Output the [X, Y] coordinate of the center of the cell containing the given text.  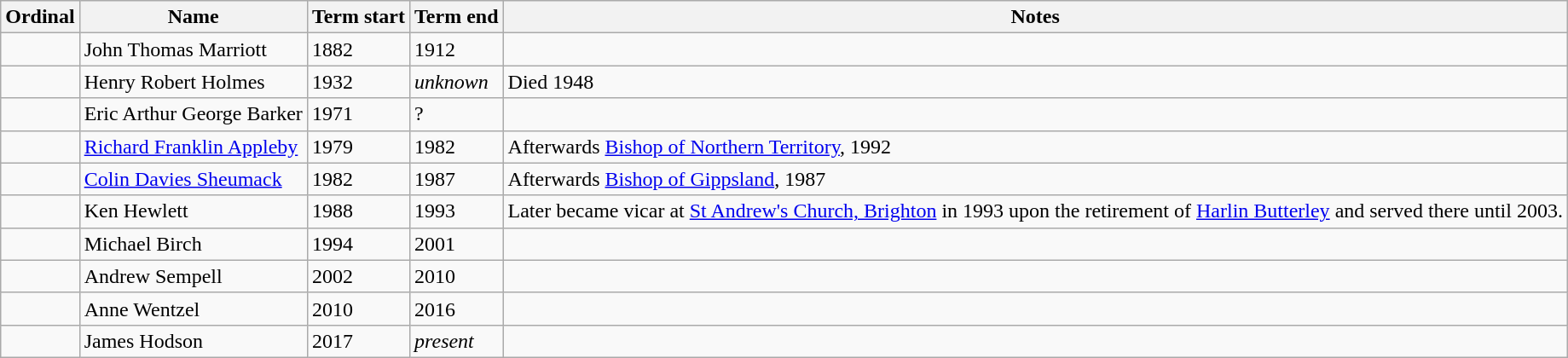
Michael Birch [193, 244]
John Thomas Marriott [193, 49]
Term start [358, 17]
1971 [358, 114]
1988 [358, 211]
1987 [456, 179]
Afterwards Bishop of Gippsland, 1987 [1035, 179]
Term end [456, 17]
Anne Wentzel [193, 309]
1993 [456, 211]
Afterwards Bishop of Northern Territory, 1992 [1035, 147]
Colin Davies Sheumack [193, 179]
Died 1948 [1035, 82]
1979 [358, 147]
Name [193, 17]
2016 [456, 309]
Henry Robert Holmes [193, 82]
Eric Arthur George Barker [193, 114]
Notes [1035, 17]
unknown [456, 82]
1912 [456, 49]
1882 [358, 49]
James Hodson [193, 341]
Ken Hewlett [193, 211]
present [456, 341]
2017 [358, 341]
Richard Franklin Appleby [193, 147]
1932 [358, 82]
Later became vicar at St Andrew's Church, Brighton in 1993 upon the retirement of Harlin Butterley and served there until 2003. [1035, 211]
Andrew Sempell [193, 276]
Ordinal [40, 17]
2001 [456, 244]
? [456, 114]
2002 [358, 276]
1994 [358, 244]
